Scan for the cell matching the given text and deliver its (x, y) coordinate at center. 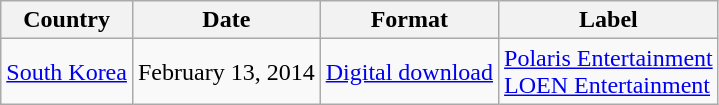
Digital download (409, 72)
Polaris EntertainmentLOEN Entertainment (609, 72)
Date (226, 20)
February 13, 2014 (226, 72)
Country (67, 20)
Format (409, 20)
South Korea (67, 72)
Label (609, 20)
